Extract the [x, y] coordinate from the center of the cell holding the provided text.  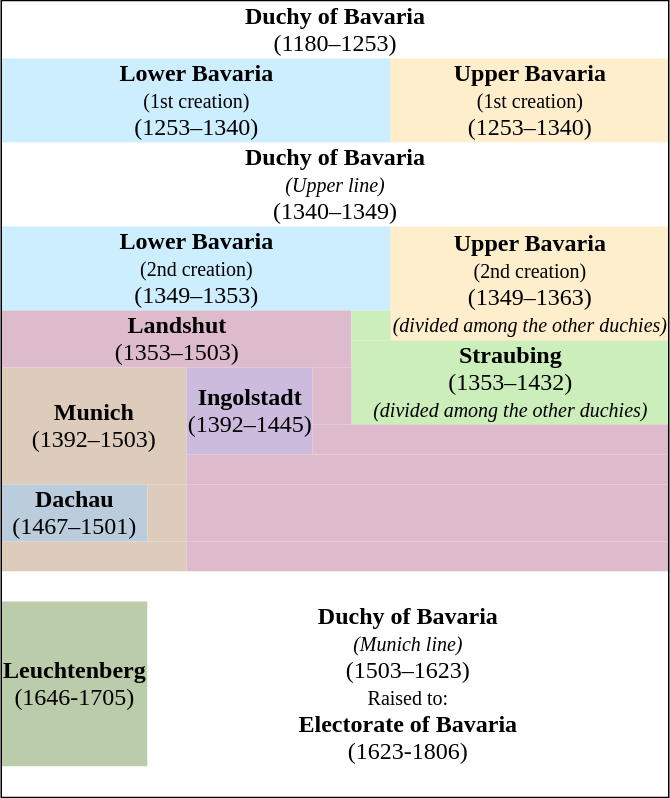
Duchy of Bavaria(1180–1253) [336, 30]
Duchy of Bavaria(Munich line)(1503–1623)Raised to:Electorate of Bavaria(1623-1806) [408, 684]
Leuchtenberg(1646-1705) [75, 684]
Upper Bavaria(2nd creation)(1349–1363)(divided among the other duchies) [530, 283]
Munich(1392–1503) [94, 426]
Straubing(1353–1432)(divided among the other duchies) [510, 382]
Lower Bavaria(2nd creation)(1349–1353) [197, 268]
Duchy of Bavaria(Upper line)(1340–1349) [336, 184]
Ingolstadt(1392–1445) [250, 412]
Upper Bavaria(1st creation)(1253–1340) [530, 100]
Dachau(1467–1501) [75, 512]
Lower Bavaria(1st creation)(1253–1340) [197, 100]
Landshut(1353–1503) [178, 338]
